For the text-containing cell, return its midpoint in [x, y] coordinate format. 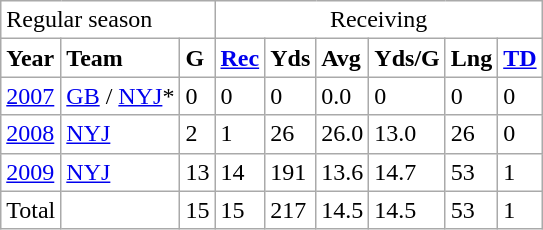
TD [520, 58]
13 [198, 172]
GB / NYJ* [120, 96]
14.7 [407, 172]
Yds [290, 58]
26.0 [342, 134]
0.0 [342, 96]
Lng [471, 58]
Team [120, 58]
Avg [342, 58]
Receiving [378, 20]
217 [290, 210]
2007 [31, 96]
2008 [31, 134]
2009 [31, 172]
14 [240, 172]
13.6 [342, 172]
Year [31, 58]
191 [290, 172]
Yds/G [407, 58]
Rec [240, 58]
13.0 [407, 134]
Regular season [108, 20]
Total [31, 210]
2 [198, 134]
G [198, 58]
